Detect which cell encompasses the target text, then output its (X, Y) center coordinate. 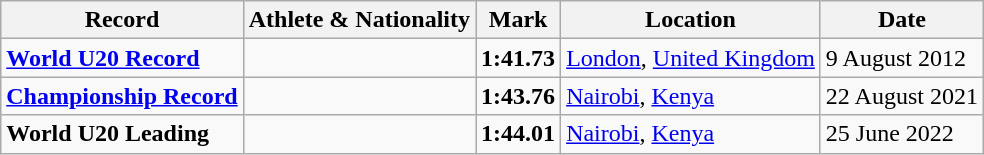
1:43.76 (518, 96)
Date (902, 20)
London, United Kingdom (691, 58)
World U20 Leading (122, 134)
Mark (518, 20)
Location (691, 20)
Record (122, 20)
Championship Record (122, 96)
9 August 2012 (902, 58)
22 August 2021 (902, 96)
25 June 2022 (902, 134)
World U20 Record (122, 58)
Athlete & Nationality (359, 20)
1:41.73 (518, 58)
1:44.01 (518, 134)
